Return [x, y] of the center of cell containing provided text 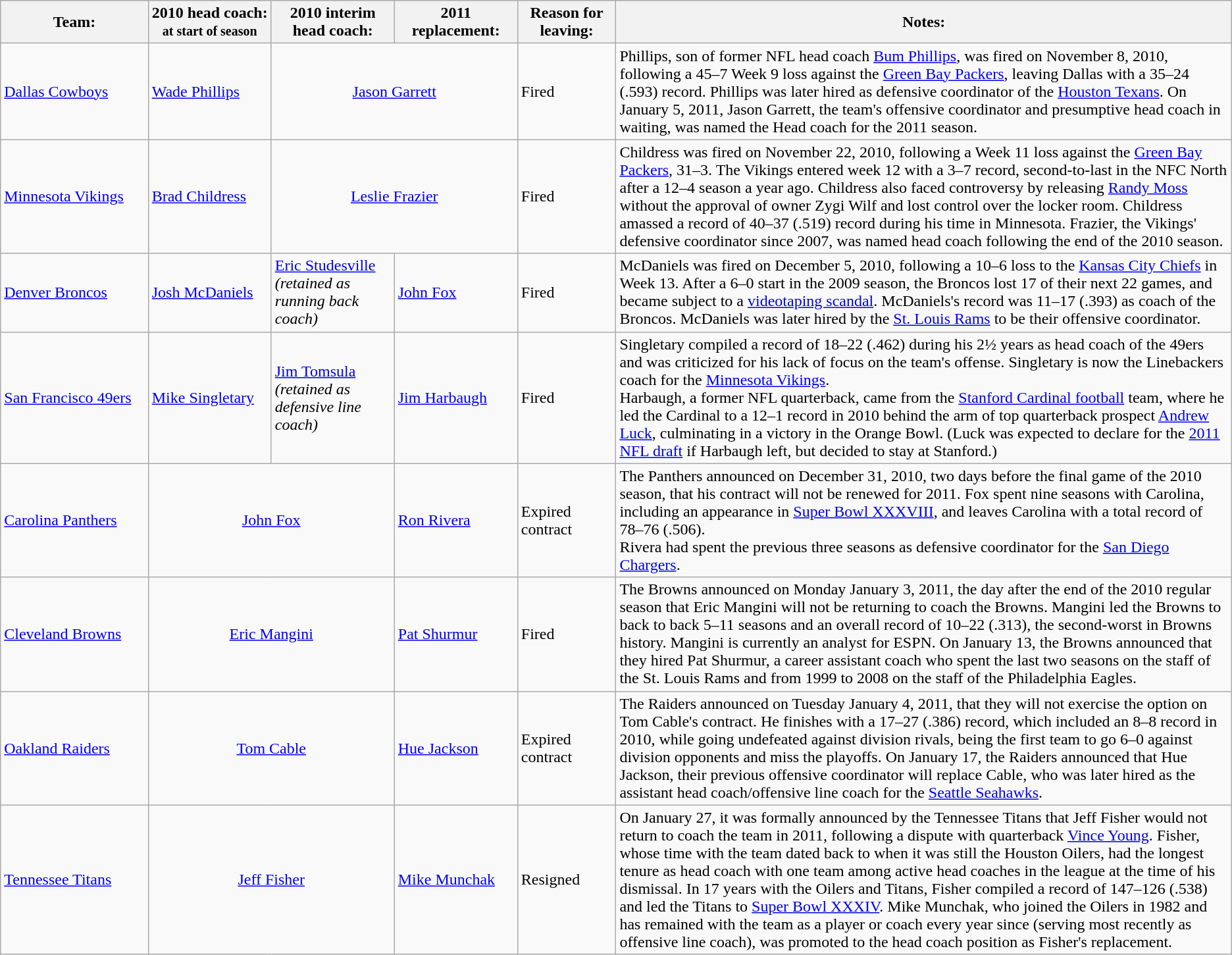
Reason for leaving: [567, 22]
Cleveland Browns [74, 634]
Brad Childress [209, 196]
Denver Broncos [74, 292]
Dallas Cowboys [74, 91]
Oakland Raiders [74, 748]
Resigned [567, 879]
Jason Garrett [394, 91]
Mike Singletary [209, 398]
Team: [74, 22]
2011 replacement: [455, 22]
San Francisco 49ers [74, 398]
2010 head coach:at start of season [209, 22]
Hue Jackson [455, 748]
Leslie Frazier [394, 196]
Eric Studesville (retained as running back coach) [333, 292]
Tom Cable [271, 748]
Jim Tomsula (retained as defensive line coach) [333, 398]
Mike Munchak [455, 879]
Eric Mangini [271, 634]
2010 interim head coach: [333, 22]
Notes: [924, 22]
Wade Phillips [209, 91]
Carolina Panthers [74, 520]
Josh McDaniels [209, 292]
Jim Harbaugh [455, 398]
Minnesota Vikings [74, 196]
Tennessee Titans [74, 879]
Ron Rivera [455, 520]
Jeff Fisher [271, 879]
Pat Shurmur [455, 634]
